Pinpoint the cell where the given text exists, returning its [X, Y] midpoint coordinate. 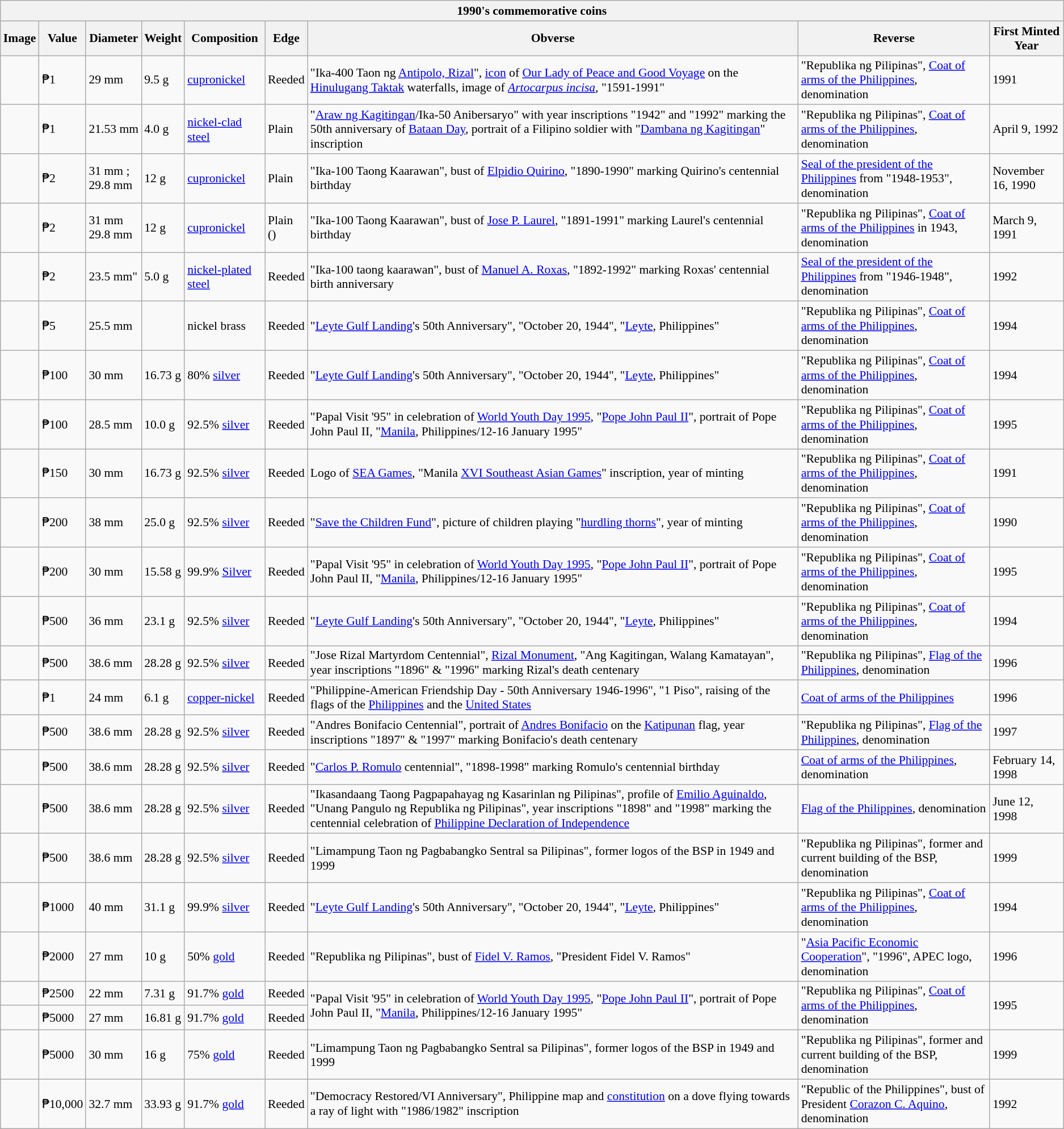
Logo of SEA Games, "Manila XVI Southeast Asian Games" inscription, year of minting [553, 473]
"Save the Children Fund", picture of children playing "hurdling thorns", year of minting [553, 523]
80% silver [225, 376]
₱2000 [62, 957]
25.5 mm [113, 326]
38 mm [113, 523]
6.1 g [163, 698]
₱1000 [62, 907]
Coat of arms of the Philippines [894, 698]
₱2500 [62, 993]
June 12, 1998 [1027, 809]
4.0 g [163, 129]
24 mm [113, 698]
"Philippine-American Friendship Day - 50th Anniversary 1946-1996", "1 Piso", raising of the flags of the Philippines and the United States [553, 698]
31 mm ;29.8 mm [113, 178]
10.0 g [163, 425]
99.9% silver [225, 907]
Obverse [553, 39]
33.93 g [163, 1105]
9.5 g [163, 81]
Edge [286, 39]
21.53 mm [113, 129]
nickel-plated steel [225, 277]
"Ika-100 taong kaarawan", bust of Manuel A. Roxas, "1892-1992" marking Roxas' centennial birth anniversary [553, 277]
Diameter [113, 39]
"Republika ng Pilipinas", Coat of arms of the Philippines in 1943, denomination [894, 228]
nickel-clad steel [225, 129]
"Democracy Restored/VI Anniversary", Philippine map and constitution on a dove flying towards a ray of light with "1986/1982" inscription [553, 1105]
November 16, 1990 [1027, 178]
Weight [163, 39]
40 mm [113, 907]
1997 [1027, 732]
16 g [163, 1055]
nickel brass [225, 326]
"Ika-100 Taong Kaarawan", bust of Jose P. Laurel, "1891-1991" marking Laurel's centennial birthday [553, 228]
75% gold [225, 1055]
April 9, 1992 [1027, 129]
copper-nickel [225, 698]
₱5 [62, 326]
1990's commemorative coins [532, 11]
99.9% Silver [225, 572]
31.1 g [163, 907]
Reverse [894, 39]
First Minted Year [1027, 39]
Seal of the president of the Philippines from "1946-1948", denomination [894, 277]
"Asia Pacific Economic Cooperation", "1996", APEC logo, denomination [894, 957]
"Republic of the Philippines", bust of President Corazon C. Aquino, denomination [894, 1105]
28.5 mm [113, 425]
15.58 g [163, 572]
36 mm [113, 621]
Seal of the president of the Philippines from "1948-1953", denomination [894, 178]
Composition [225, 39]
₱150 [62, 473]
February 14, 1998 [1027, 767]
25.0 g [163, 523]
50% gold [225, 957]
"Ika-100 Taong Kaarawan", bust of Elpidio Quirino, "1890-1990" marking Quirino's centennial birthday [553, 178]
"Republika ng Pilipinas", bust of Fidel V. Ramos, "President Fidel V. Ramos" [553, 957]
March 9, 1991 [1027, 228]
1990 [1027, 523]
16.81 g [163, 1018]
10 g [163, 957]
7.31 g [163, 993]
"Carlos P. Romulo centennial", "1898-1998" marking Romulo's centennial birthday [553, 767]
Coat of arms of the Philippines, denomination [894, 767]
22 mm [113, 993]
₱10,000 [62, 1105]
Value [62, 39]
Flag of the Philippines, denomination [894, 809]
23.5 mm" [113, 277]
Image [20, 39]
29 mm [113, 81]
23.1 g [163, 621]
32.7 mm [113, 1105]
Plain() [286, 228]
31 mm 29.8 mm [113, 228]
5.0 g [163, 277]
